Search for the cell housing the specified text and yield its [X, Y] center coordinate. 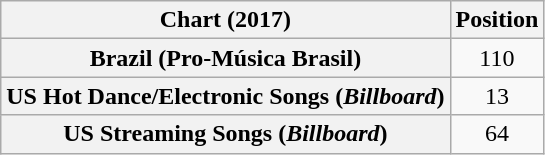
13 [497, 96]
US Streaming Songs (Billboard) [226, 134]
110 [497, 58]
64 [497, 134]
Position [497, 20]
Chart (2017) [226, 20]
US Hot Dance/Electronic Songs (Billboard) [226, 96]
Brazil (Pro-Música Brasil) [226, 58]
